Determine the [x, y] coordinate at the center of the cell enclosing the given text.  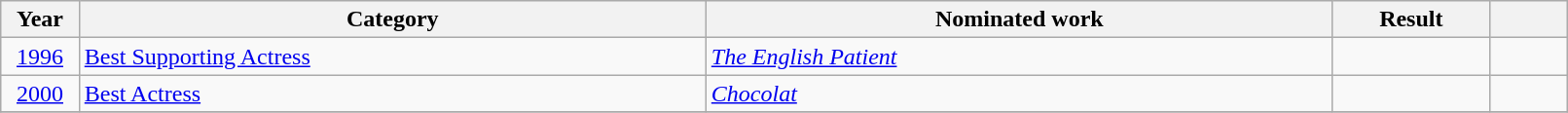
Result [1411, 19]
Category [392, 19]
Year [40, 19]
1996 [40, 56]
The English Patient [1019, 56]
Best Actress [392, 94]
Nominated work [1019, 19]
Best Supporting Actress [392, 56]
Chocolat [1019, 94]
2000 [40, 94]
